Pinpoint the cell where the given text exists, returning its [x, y] midpoint coordinate. 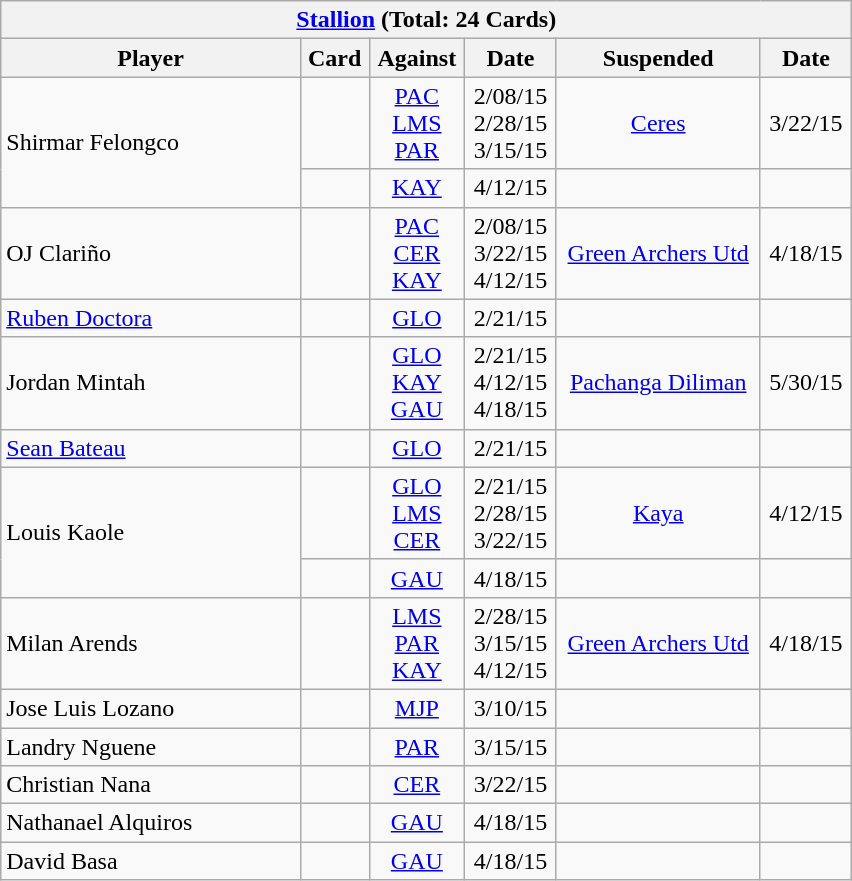
2/28/153/15/154/12/15 [511, 643]
5/30/15 [806, 383]
LMSPARKAY [417, 643]
Louis Kaole [151, 532]
3/15/15 [511, 747]
KAY [417, 188]
Kaya [658, 513]
PACCERKAY [417, 253]
Pachanga Diliman [658, 383]
2/21/152/28/153/22/15 [511, 513]
MJP [417, 708]
GLOKAYGAU [417, 383]
PAR [417, 747]
GLOLMSCER [417, 513]
Christian Nana [151, 785]
Ceres [658, 123]
Player [151, 58]
Shirmar Felongco [151, 142]
2/21/154/12/154/18/15 [511, 383]
Jordan Mintah [151, 383]
Sean Bateau [151, 448]
Landry Nguene [151, 747]
CER [417, 785]
2/08/153/22/154/12/15 [511, 253]
Suspended [658, 58]
3/10/15 [511, 708]
2/08/152/28/153/15/15 [511, 123]
Milan Arends [151, 643]
Ruben Doctora [151, 318]
Nathanael Alquiros [151, 823]
David Basa [151, 861]
Card [334, 58]
OJ Clariño [151, 253]
Against [417, 58]
PACLMSPAR [417, 123]
Jose Luis Lozano [151, 708]
Stallion (Total: 24 Cards) [426, 20]
